From the cell containing the given text, extract its center point as [x, y] coordinate. 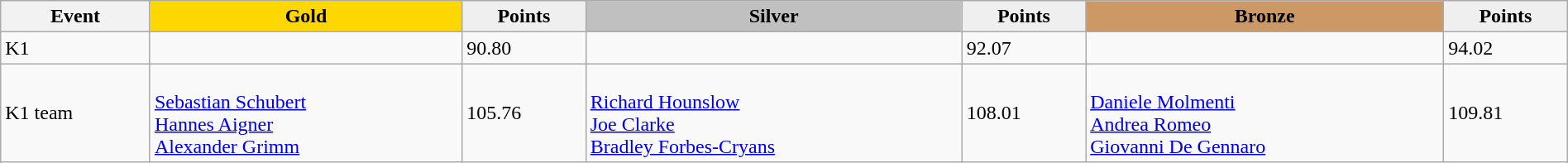
108.01 [1024, 113]
90.80 [524, 48]
105.76 [524, 113]
Silver [774, 17]
Event [76, 17]
Richard HounslowJoe ClarkeBradley Forbes-Cryans [774, 113]
Daniele MolmentiAndrea RomeoGiovanni De Gennaro [1265, 113]
109.81 [1506, 113]
Bronze [1265, 17]
92.07 [1024, 48]
Sebastian SchubertHannes AignerAlexander Grimm [306, 113]
94.02 [1506, 48]
Gold [306, 17]
K1 [76, 48]
K1 team [76, 113]
